Extract the (x, y) coordinate from the center of the cell holding the provided text.  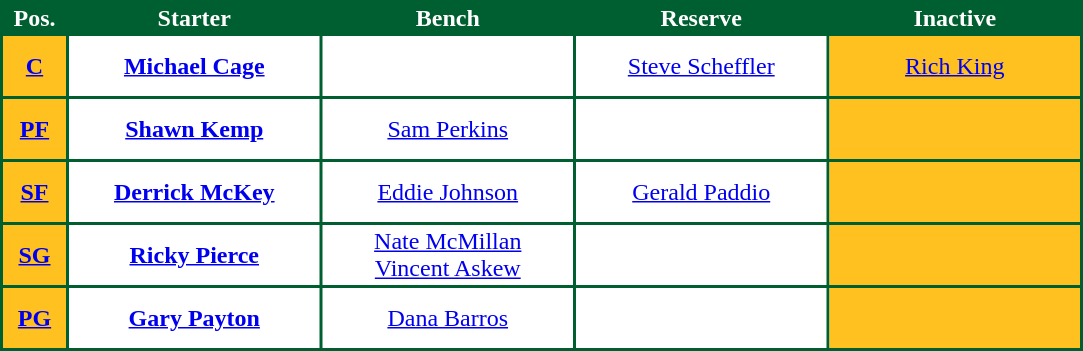
Derrick McKey (194, 192)
Gary Payton (194, 318)
Ricky Pierce (194, 255)
Steve Scheffler (701, 66)
Nate McMillanVincent Askew (447, 255)
Shawn Kemp (194, 129)
SG (34, 255)
Rich King (955, 66)
PF (34, 129)
Starter (194, 18)
C (34, 66)
SF (34, 192)
Eddie Johnson (447, 192)
Inactive (955, 18)
PG (34, 318)
Dana Barros (447, 318)
Bench (447, 18)
Sam Perkins (447, 129)
Reserve (701, 18)
Pos. (34, 18)
Michael Cage (194, 66)
Gerald Paddio (701, 192)
